From the cell containing the given text, extract its center point as (x, y) coordinate. 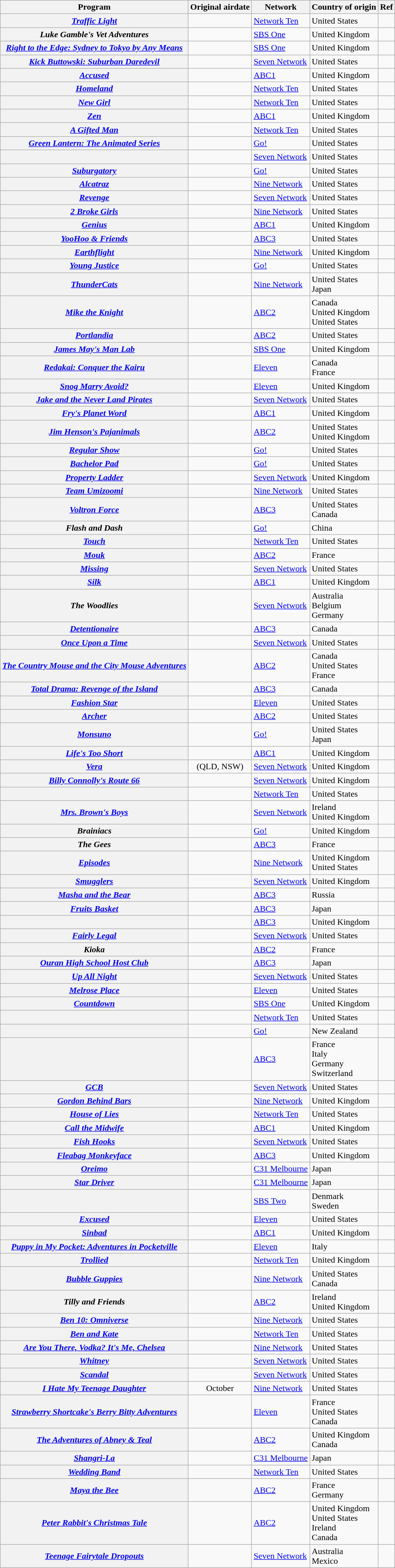
Kick Buttowski: Suburban Daredevil (94, 62)
Billy Connolly's Route 66 (94, 780)
James May's Man Lab (94, 349)
(QLD, NSW) (220, 767)
A Gifted Man (94, 129)
2 Broke Girls (94, 211)
Ben 10: Omniverse (94, 1320)
Teenage Fairytale Dropouts (94, 1556)
Star Driver (94, 1182)
Total Drama: Revenge of the Island (94, 689)
Fry's Planet Word (94, 413)
Puppy in My Pocket: Adventures in Pocketville (94, 1247)
Revenge (94, 198)
SBS Two (281, 1201)
I Hate My Teenage Daughter (94, 1388)
Luke Gamble's Vet Adventures (94, 34)
October (220, 1388)
Touch (94, 541)
Fashion Star (94, 703)
Ben and Kate (94, 1334)
The Country Mouse and the City Mouse Adventures (94, 665)
Original airdate (220, 7)
DenmarkSweden (344, 1201)
Genius (94, 225)
Accused (94, 75)
Life's Too Short (94, 753)
Whitney (94, 1361)
Countdown (94, 1004)
Scandal (94, 1375)
Trollied (94, 1260)
United KingdomUnited StatesIrelandCanada (344, 1523)
GCB (94, 1087)
Are You There, Vodka? It's Me, Chelsea (94, 1347)
China (344, 528)
Young Justice (94, 266)
Fruits Basket (94, 908)
Maya the Bee (94, 1490)
CanadaFrance (344, 368)
Fleabag Monkeyface (94, 1155)
Ref (386, 7)
Excused (94, 1219)
Up All Night (94, 977)
Traffic Light (94, 21)
Snog Marry Avoid? (94, 386)
Alcatraz (94, 184)
FranceItalyGermanySwitzerland (344, 1059)
Italy (344, 1247)
Bubble Guppies (94, 1279)
The Gees (94, 844)
Detentionaire (94, 629)
Bachelor Pad (94, 464)
Sinbad (94, 1233)
Mike the Knight (94, 312)
New Zealand (344, 1031)
Regular Show (94, 450)
Episodes (94, 862)
Masha and the Bear (94, 895)
Archer (94, 716)
Vera (94, 767)
Oreimo (94, 1169)
Property Ladder (94, 477)
Gordon Behind Bars (94, 1101)
United KingdomUnited States (344, 862)
Smugglers (94, 881)
CanadaUnited KingdomUnited States (344, 312)
Missing (94, 569)
Program (94, 7)
Green Lantern: The Animated Series (94, 143)
Earthflight (94, 252)
The Woodlies (94, 605)
Kioka (94, 949)
Mouk (94, 555)
Peter Rabbit's Christmas Tale (94, 1523)
Wedding Band (94, 1471)
Once Upon a Time (94, 642)
Shangri-La (94, 1458)
Team Umizoomi (94, 491)
Country of origin (344, 7)
Melrose Place (94, 990)
United KingdomCanada (344, 1440)
Fish Hooks (94, 1141)
FranceUnited StatesCanada (344, 1411)
ThunderCats (94, 284)
Jake and the Never Land Pirates (94, 399)
AustraliaMexico (344, 1556)
The Adventures of Abney & Teal (94, 1440)
Redakai: Conquer the Kairu (94, 368)
Zen (94, 116)
FranceGermany (344, 1490)
New Girl (94, 102)
Portlandia (94, 335)
Fairly Legal (94, 935)
Jim Henson's Pajanimals (94, 431)
Suburgatory (94, 171)
United StatesUnited Kingdom (344, 431)
Russia (344, 895)
Strawberry Shortcake's Berry Bitty Adventures (94, 1411)
Homeland (94, 89)
YooHoo & Friends (94, 239)
Silk (94, 582)
Tilly and Friends (94, 1302)
Flash and Dash (94, 528)
Brainiacs (94, 831)
Right to the Edge: Sydney to Tokyo by Any Means (94, 48)
CanadaUnited StatesFrance (344, 665)
Monsuno (94, 734)
Network (281, 7)
Ouran High School Host Club (94, 963)
Call the Midwife (94, 1128)
AustraliaBelgiumGermany (344, 605)
Mrs. Brown's Boys (94, 812)
House of Lies (94, 1114)
Voltron Force (94, 509)
